Scan for the cell matching the given text and deliver its (x, y) coordinate at center. 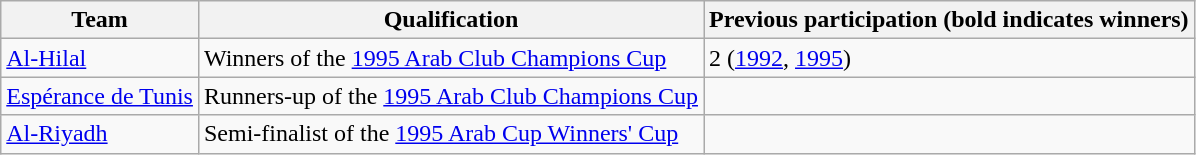
Runners-up of the 1995 Arab Club Champions Cup (450, 96)
Team (100, 20)
Al-Hilal (100, 58)
Espérance de Tunis (100, 96)
Qualification (450, 20)
2 (1992, 1995) (950, 58)
Previous participation (bold indicates winners) (950, 20)
Al-Riyadh (100, 134)
Winners of the 1995 Arab Club Champions Cup (450, 58)
Semi-finalist of the 1995 Arab Cup Winners' Cup (450, 134)
